Detect which cell encompasses the target text, then output its (x, y) center coordinate. 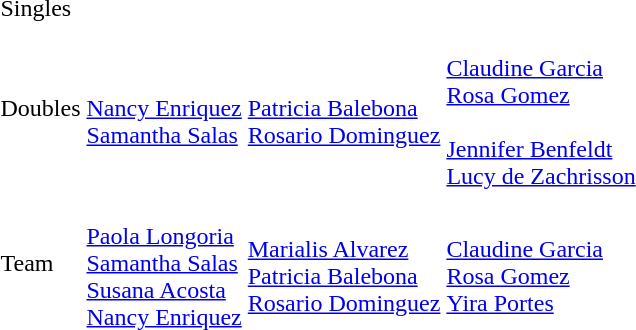
Nancy EnriquezSamantha Salas (164, 108)
Patricia BalebonaRosario Dominguez (344, 108)
